Search for the cell housing the specified text and yield its [X, Y] center coordinate. 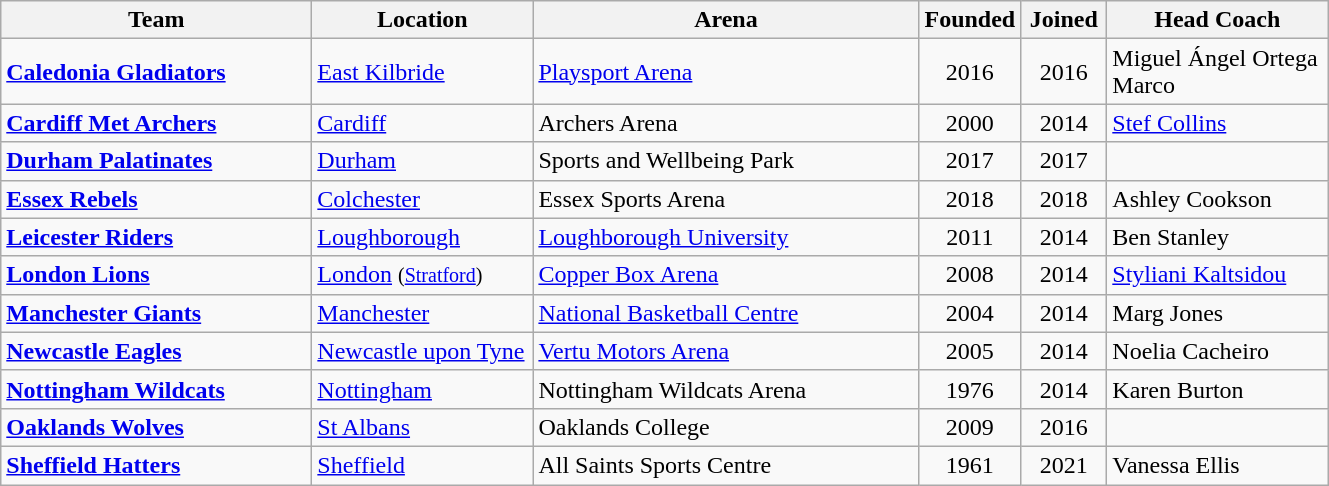
2009 [970, 427]
London (Stratford) [422, 275]
Oaklands Wolves [156, 427]
Noelia Cacheiro [1218, 351]
Marg Jones [1218, 313]
Head Coach [1218, 20]
Sports and Wellbeing Park [726, 161]
Manchester Giants [156, 313]
2005 [970, 351]
Manchester [422, 313]
London Lions [156, 275]
Durham Palatinates [156, 161]
Karen Burton [1218, 389]
Styliani Kaltsidou [1218, 275]
Ashley Cookson [1218, 199]
All Saints Sports Centre [726, 465]
2004 [970, 313]
Ben Stanley [1218, 237]
Miguel Ángel Ortega Marco [1218, 72]
Leicester Riders [156, 237]
Joined [1064, 20]
Sheffield Hatters [156, 465]
Arena [726, 20]
Playsport Arena [726, 72]
Nottingham Wildcats Arena [726, 389]
Location [422, 20]
Vertu Motors Arena [726, 351]
Sheffield [422, 465]
Caledonia Gladiators [156, 72]
Copper Box Arena [726, 275]
Cardiff Met Archers [156, 123]
Founded [970, 20]
2011 [970, 237]
1961 [970, 465]
Essex Rebels [156, 199]
Stef Collins [1218, 123]
Newcastle upon Tyne [422, 351]
East Kilbride [422, 72]
Newcastle Eagles [156, 351]
Nottingham [422, 389]
1976 [970, 389]
Cardiff [422, 123]
Colchester [422, 199]
Loughborough [422, 237]
2000 [970, 123]
2021 [1064, 465]
Archers Arena [726, 123]
St Albans [422, 427]
Loughborough University [726, 237]
Oaklands College [726, 427]
Durham [422, 161]
Team [156, 20]
Vanessa Ellis [1218, 465]
Nottingham Wildcats [156, 389]
2008 [970, 275]
Essex Sports Arena [726, 199]
National Basketball Centre [726, 313]
